Search for the cell housing the specified text and yield its (X, Y) center coordinate. 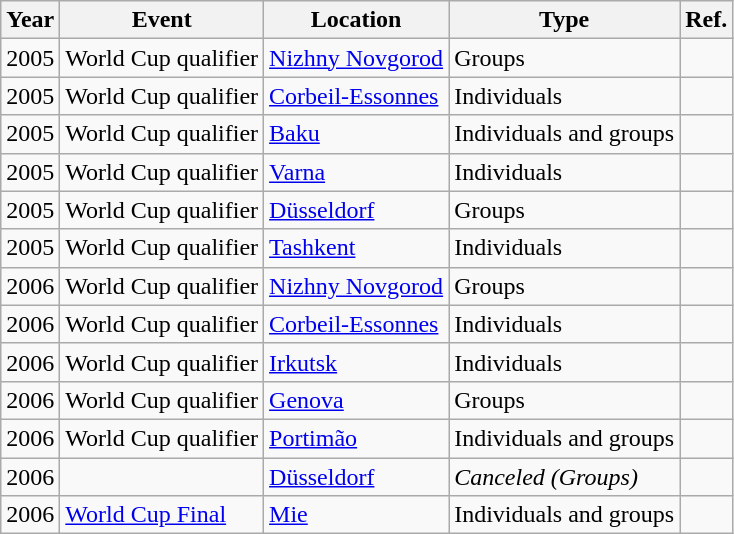
Canceled (Groups) (564, 477)
World Cup Final (162, 515)
Location (356, 20)
Irkutsk (356, 362)
Year (30, 20)
Mie (356, 515)
Ref. (706, 20)
Event (162, 20)
Genova (356, 400)
Type (564, 20)
Varna (356, 172)
Portimão (356, 438)
Tashkent (356, 248)
Baku (356, 134)
